Output the (x, y) coordinate of the center of the cell containing the given text.  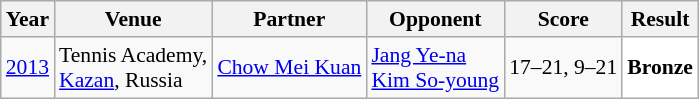
Venue (133, 19)
Result (660, 19)
Tennis Academy,Kazan, Russia (133, 68)
Jang Ye-na Kim So-young (435, 68)
Partner (289, 19)
Year (28, 19)
Bronze (660, 68)
Score (563, 19)
2013 (28, 68)
17–21, 9–21 (563, 68)
Opponent (435, 19)
Chow Mei Kuan (289, 68)
